Provide the [x, y] coordinate of the cell's center where the given text is located.  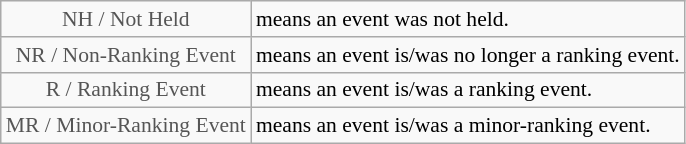
R / Ranking Event [126, 90]
means an event is/was a minor-ranking event. [468, 126]
means an event is/was no longer a ranking event. [468, 55]
MR / Minor-Ranking Event [126, 126]
means an event was not held. [468, 19]
NR / Non-Ranking Event [126, 55]
NH / Not Held [126, 19]
means an event is/was a ranking event. [468, 90]
